From the cell containing the given text, extract its center point as [x, y] coordinate. 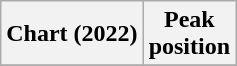
Chart (2022) [72, 34]
Peakposition [189, 34]
